Search for the cell housing the specified text and yield its [X, Y] center coordinate. 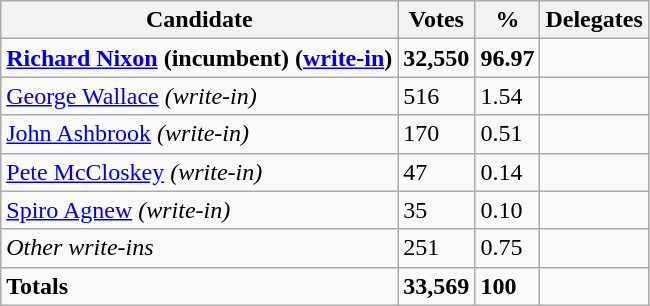
Spiro Agnew (write-in) [200, 210]
John Ashbrook (write-in) [200, 134]
Totals [200, 286]
Candidate [200, 20]
0.14 [508, 172]
0.51 [508, 134]
Pete McCloskey (write-in) [200, 172]
170 [436, 134]
1.54 [508, 96]
35 [436, 210]
32,550 [436, 58]
Richard Nixon (incumbent) (write-in) [200, 58]
% [508, 20]
100 [508, 286]
Votes [436, 20]
George Wallace (write-in) [200, 96]
Delegates [594, 20]
Other write-ins [200, 248]
47 [436, 172]
0.10 [508, 210]
96.97 [508, 58]
251 [436, 248]
0.75 [508, 248]
33,569 [436, 286]
516 [436, 96]
